Search for the cell housing the specified text and yield its [X, Y] center coordinate. 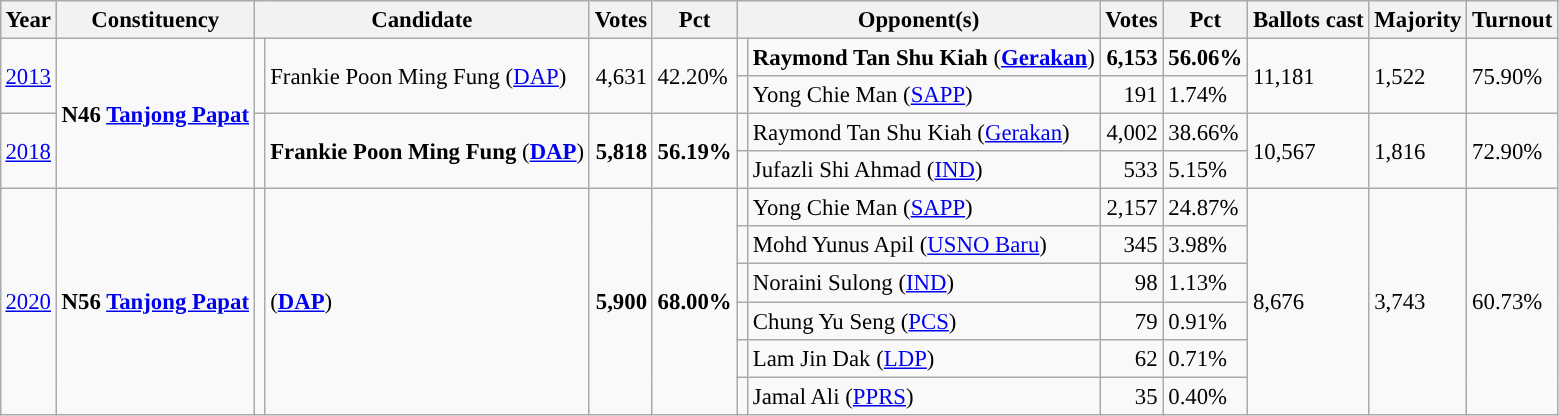
533 [1132, 170]
38.66% [1206, 133]
11,181 [1308, 76]
35 [1132, 396]
Constituency [155, 20]
191 [1132, 95]
0.71% [1206, 358]
N46 Tanjong Papat [155, 113]
60.73% [1512, 302]
68.00% [694, 302]
3,743 [1418, 302]
Year [28, 20]
3.98% [1206, 245]
4,002 [1132, 133]
98 [1132, 283]
Lam Jin Dak (LDP) [924, 358]
2,157 [1132, 208]
0.40% [1206, 396]
75.90% [1512, 76]
5,900 [620, 302]
Jufazli Shi Ahmad (IND) [924, 170]
2013 [28, 76]
2018 [28, 152]
Opponent(s) [918, 20]
Mohd Yunus Apil (USNO Baru) [924, 245]
62 [1132, 358]
N56 Tanjong Papat [155, 302]
8,676 [1308, 302]
Ballots cast [1308, 20]
56.06% [1206, 57]
1,522 [1418, 76]
1.74% [1206, 95]
6,153 [1132, 57]
(DAP) [428, 302]
72.90% [1512, 152]
10,567 [1308, 152]
4,631 [620, 76]
79 [1132, 321]
5,818 [620, 152]
56.19% [694, 152]
1.13% [1206, 283]
42.20% [694, 76]
Noraini Sulong (IND) [924, 283]
Jamal Ali (PPRS) [924, 396]
1,816 [1418, 152]
Majority [1418, 20]
0.91% [1206, 321]
24.87% [1206, 208]
Turnout [1512, 20]
Candidate [422, 20]
2020 [28, 302]
Chung Yu Seng (PCS) [924, 321]
345 [1132, 245]
5.15% [1206, 170]
